Output the (X, Y) coordinate of the center of the cell containing the given text.  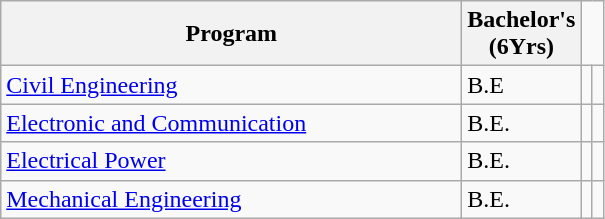
Bachelor's (6Yrs) (522, 34)
Civil Engineering (232, 85)
Electrical Power (232, 161)
Electronic and Communication (232, 123)
Program (232, 34)
B.E (522, 85)
Mechanical Engineering (232, 199)
